Determine the (x, y) coordinate at the center of the cell enclosing the given text.  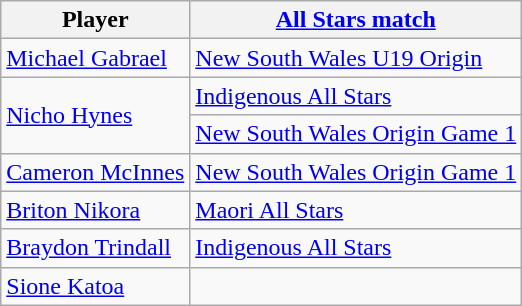
Sione Katoa (96, 286)
New South Wales U19 Origin (356, 58)
Cameron McInnes (96, 172)
Maori All Stars (356, 210)
Briton Nikora (96, 210)
Nicho Hynes (96, 115)
Braydon Trindall (96, 248)
Player (96, 20)
Michael Gabrael (96, 58)
All Stars match (356, 20)
